Scan for the cell matching the given text and deliver its [x, y] coordinate at center. 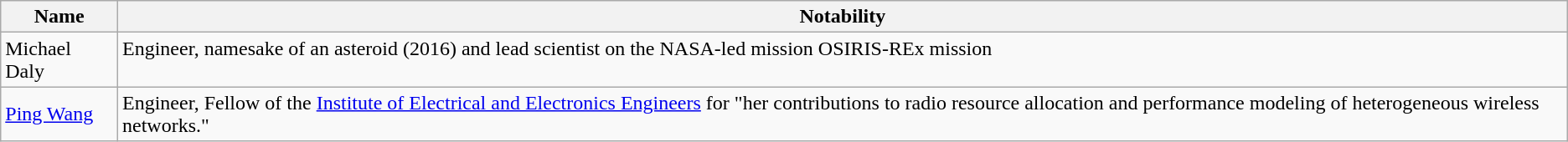
Notability [843, 17]
Engineer, namesake of an asteroid (2016) and lead scientist on the NASA-led mission OSIRIS-REx mission [843, 60]
Michael Daly [59, 60]
Ping Wang [59, 114]
Name [59, 17]
